Search for the cell housing the specified text and yield its [X, Y] center coordinate. 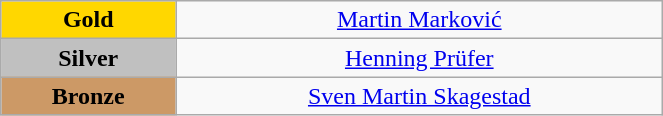
Henning Prüfer [420, 58]
Gold [88, 20]
Martin Marković [420, 20]
Sven Martin Skagestad [420, 96]
Silver [88, 58]
Bronze [88, 96]
